Scan for the cell matching the given text and deliver its (X, Y) coordinate at center. 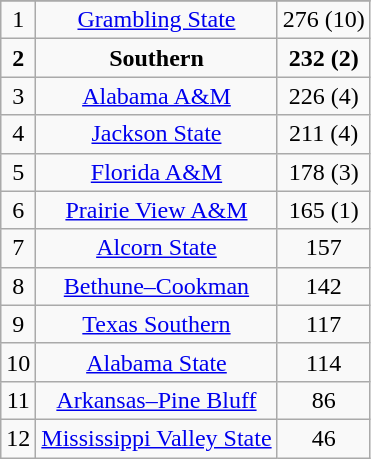
9 (18, 324)
Florida A&M (156, 172)
Alabama A&M (156, 96)
Bethune–Cookman (156, 286)
Arkansas–Pine Bluff (156, 400)
46 (324, 438)
8 (18, 286)
1 (18, 20)
178 (3) (324, 172)
165 (1) (324, 210)
Jackson State (156, 134)
Grambling State (156, 20)
12 (18, 438)
211 (4) (324, 134)
Mississippi Valley State (156, 438)
4 (18, 134)
Prairie View A&M (156, 210)
Alabama State (156, 362)
2 (18, 58)
7 (18, 248)
142 (324, 286)
117 (324, 324)
Alcorn State (156, 248)
Southern (156, 58)
86 (324, 400)
6 (18, 210)
226 (4) (324, 96)
276 (10) (324, 20)
5 (18, 172)
11 (18, 400)
157 (324, 248)
10 (18, 362)
114 (324, 362)
Texas Southern (156, 324)
3 (18, 96)
232 (2) (324, 58)
